Identify which cell holds the provided text, then report its [x, y] central coordinate. 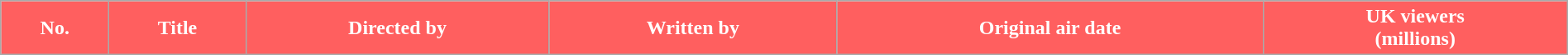
Title [177, 28]
Written by [693, 28]
Original air date [1050, 28]
No. [55, 28]
Directed by [397, 28]
UK viewers(millions) [1415, 28]
